Output the (X, Y) coordinate of the center of the cell containing the given text.  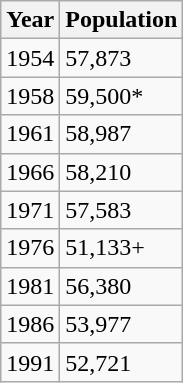
1971 (30, 210)
59,500* (122, 96)
1991 (30, 362)
58,210 (122, 172)
51,133+ (122, 248)
Year (30, 20)
1976 (30, 248)
57,873 (122, 58)
53,977 (122, 324)
57,583 (122, 210)
1981 (30, 286)
1954 (30, 58)
58,987 (122, 134)
52,721 (122, 362)
1966 (30, 172)
1961 (30, 134)
56,380 (122, 286)
1986 (30, 324)
Population (122, 20)
1958 (30, 96)
